Output the [X, Y] coordinate of the center of the cell containing the given text.  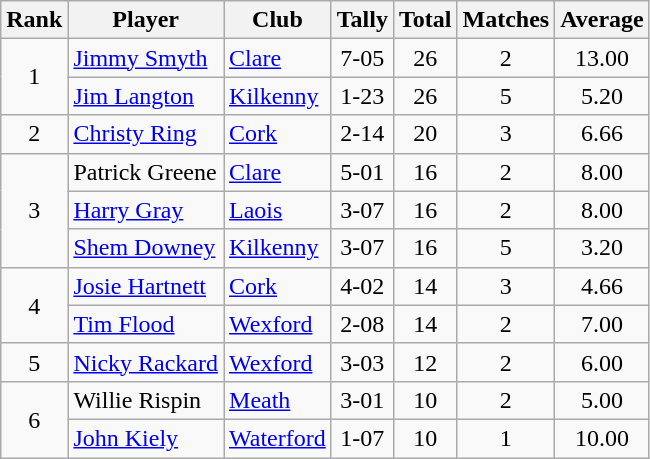
Patrick Greene [146, 172]
Waterford [278, 438]
Average [602, 20]
Matches [506, 20]
Josie Hartnett [146, 286]
5-01 [362, 172]
Jimmy Smyth [146, 58]
Harry Gray [146, 210]
5.00 [602, 400]
13.00 [602, 58]
20 [425, 134]
Shem Downey [146, 248]
6.66 [602, 134]
2-08 [362, 324]
Christy Ring [146, 134]
Laois [278, 210]
1-23 [362, 96]
6 [34, 419]
1-07 [362, 438]
4 [34, 305]
4.66 [602, 286]
3-01 [362, 400]
4-02 [362, 286]
7-05 [362, 58]
John Kiely [146, 438]
Tally [362, 20]
2-14 [362, 134]
Meath [278, 400]
Total [425, 20]
5.20 [602, 96]
Rank [34, 20]
Club [278, 20]
7.00 [602, 324]
Player [146, 20]
Jim Langton [146, 96]
3.20 [602, 248]
Tim Flood [146, 324]
3-03 [362, 362]
Nicky Rackard [146, 362]
6.00 [602, 362]
12 [425, 362]
10.00 [602, 438]
Willie Rispin [146, 400]
